From the cell containing the given text, extract its center point as (X, Y) coordinate. 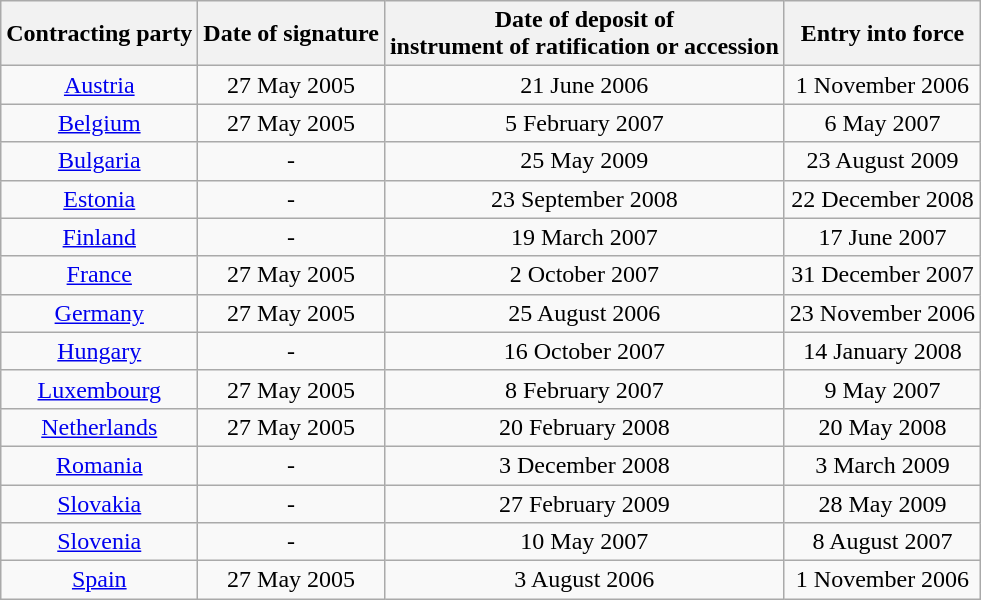
8 August 2007 (882, 542)
6 May 2007 (882, 123)
22 December 2008 (882, 199)
8 February 2007 (584, 389)
Slovenia (100, 542)
Date of deposit ofinstrument of ratification or accession (584, 34)
25 May 2009 (584, 161)
Hungary (100, 351)
25 August 2006 (584, 313)
14 January 2008 (882, 351)
2 October 2007 (584, 275)
Luxembourg (100, 389)
5 February 2007 (584, 123)
Date of signature (292, 34)
Germany (100, 313)
Romania (100, 465)
3 December 2008 (584, 465)
Entry into force (882, 34)
9 May 2007 (882, 389)
Belgium (100, 123)
16 October 2007 (584, 351)
Slovakia (100, 503)
Contracting party (100, 34)
France (100, 275)
28 May 2009 (882, 503)
19 March 2007 (584, 237)
23 September 2008 (584, 199)
3 August 2006 (584, 580)
17 June 2007 (882, 237)
23 August 2009 (882, 161)
Finland (100, 237)
20 February 2008 (584, 427)
3 March 2009 (882, 465)
Estonia (100, 199)
21 June 2006 (584, 85)
20 May 2008 (882, 427)
23 November 2006 (882, 313)
31 December 2007 (882, 275)
27 February 2009 (584, 503)
Spain (100, 580)
Netherlands (100, 427)
Austria (100, 85)
Bulgaria (100, 161)
10 May 2007 (584, 542)
